Find where the given text appears and provide that cell's center as [X, Y] coordinate. 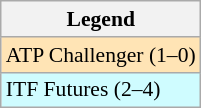
ATP Challenger (1–0) [101, 55]
Legend [101, 19]
ITF Futures (2–4) [101, 90]
